Determine the (x, y) coordinate at the center of the cell enclosing the given text.  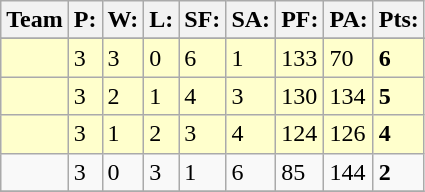
PA: (348, 20)
126 (348, 134)
144 (348, 172)
Pts: (398, 20)
5 (398, 96)
133 (300, 58)
SA: (251, 20)
124 (300, 134)
SF: (202, 20)
W: (123, 20)
85 (300, 172)
130 (300, 96)
70 (348, 58)
Team (35, 20)
L: (162, 20)
134 (348, 96)
P: (85, 20)
PF: (300, 20)
